Scan for the cell matching the given text and deliver its (X, Y) coordinate at center. 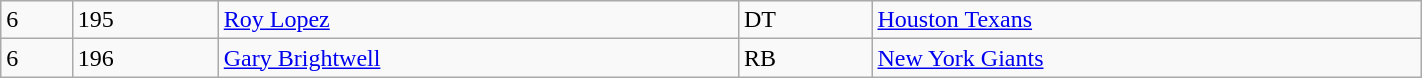
Houston Texans (1146, 20)
New York Giants (1146, 58)
Gary Brightwell (478, 58)
195 (145, 20)
DT (805, 20)
196 (145, 58)
RB (805, 58)
Roy Lopez (478, 20)
